Provide the [X, Y] coordinate of the cell's center where the given text is located.  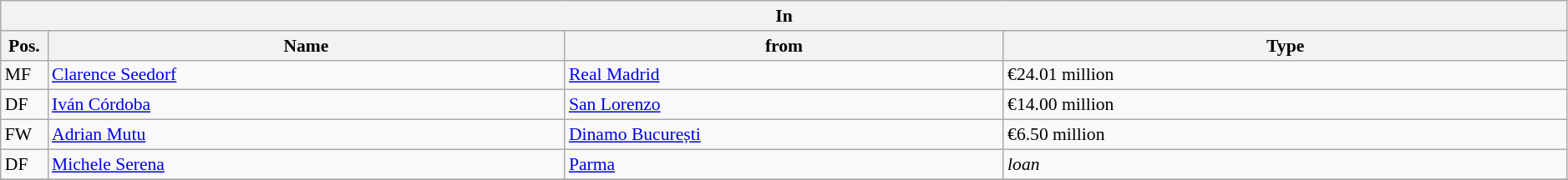
San Lorenzo [784, 105]
Iván Córdoba [306, 105]
Adrian Mutu [306, 135]
Michele Serena [306, 164]
loan [1285, 164]
€14.00 million [1285, 105]
from [784, 46]
€24.01 million [1285, 75]
FW [24, 135]
Parma [784, 164]
Name [306, 46]
In [784, 16]
Real Madrid [784, 75]
MF [24, 75]
Clarence Seedorf [306, 75]
€6.50 million [1285, 135]
Pos. [24, 46]
Type [1285, 46]
Dinamo București [784, 135]
